Detect which cell encompasses the target text, then output its [X, Y] center coordinate. 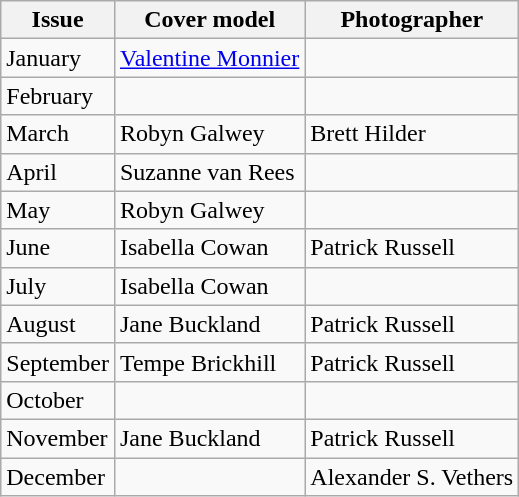
Issue [58, 20]
Cover model [209, 20]
Tempe Brickhill [209, 362]
April [58, 172]
Alexander S. Vethers [412, 477]
January [58, 58]
October [58, 400]
Brett Hilder [412, 134]
November [58, 438]
July [58, 286]
June [58, 248]
Suzanne van Rees [209, 172]
Valentine Monnier [209, 58]
Photographer [412, 20]
March [58, 134]
September [58, 362]
August [58, 324]
December [58, 477]
February [58, 96]
May [58, 210]
